Detect which cell encompasses the target text, then output its [X, Y] center coordinate. 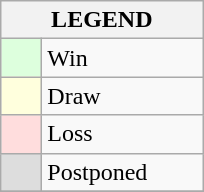
LEGEND [102, 20]
Postponed [122, 172]
Draw [122, 96]
Loss [122, 134]
Win [122, 58]
